From the cell containing the given text, extract its center point as (X, Y) coordinate. 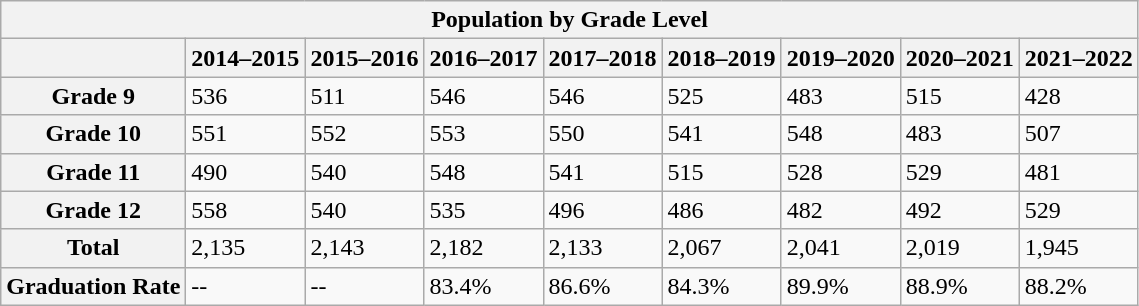
88.9% (960, 286)
2,143 (364, 248)
Grade 9 (94, 96)
Grade 12 (94, 210)
492 (960, 210)
2021–2022 (1078, 58)
2018–2019 (722, 58)
2,133 (602, 248)
Graduation Rate (94, 286)
550 (602, 134)
Grade 11 (94, 172)
558 (246, 210)
Total (94, 248)
496 (602, 210)
525 (722, 96)
89.9% (840, 286)
2016–2017 (484, 58)
2019–2020 (840, 58)
528 (840, 172)
2014–2015 (246, 58)
84.3% (722, 286)
2017–2018 (602, 58)
2020–2021 (960, 58)
2,041 (840, 248)
490 (246, 172)
553 (484, 134)
Grade 10 (94, 134)
2,019 (960, 248)
552 (364, 134)
Population by Grade Level (570, 20)
536 (246, 96)
535 (484, 210)
1,945 (1078, 248)
88.2% (1078, 286)
551 (246, 134)
2015–2016 (364, 58)
2,067 (722, 248)
2,182 (484, 248)
481 (1078, 172)
507 (1078, 134)
83.4% (484, 286)
486 (722, 210)
511 (364, 96)
2,135 (246, 248)
86.6% (602, 286)
482 (840, 210)
428 (1078, 96)
